Return the (x, y) coordinate for the center point of the cell that contains the specified text.  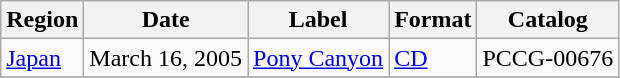
Region (42, 20)
PCCG-00676 (548, 58)
Japan (42, 58)
Format (433, 20)
March 16, 2005 (166, 58)
Date (166, 20)
Catalog (548, 20)
Label (318, 20)
Pony Canyon (318, 58)
CD (433, 58)
